Find where the given text appears and provide that cell's center as (X, Y) coordinate. 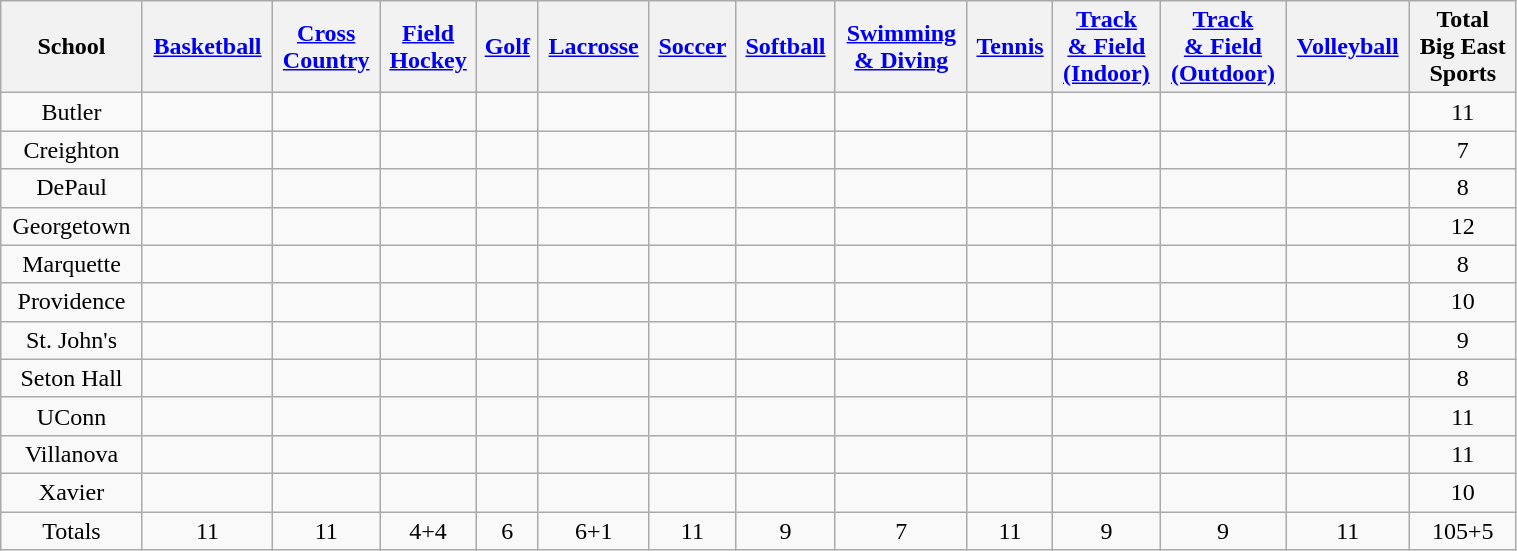
St. John's (72, 340)
CrossCountry (326, 47)
Butler (72, 112)
Softball (786, 47)
Creighton (72, 150)
6+1 (594, 531)
Xavier (72, 492)
Basketball (207, 47)
Track& Field(Outdoor) (1223, 47)
Track& Field(Indoor) (1106, 47)
Marquette (72, 264)
105+5 (1463, 531)
Lacrosse (594, 47)
Georgetown (72, 226)
Volleyball (1348, 47)
Totals (72, 531)
TotalBig EastSports (1463, 47)
Tennis (1010, 47)
4+4 (428, 531)
School (72, 47)
Providence (72, 302)
6 (507, 531)
Seton Hall (72, 378)
Golf (507, 47)
FieldHockey (428, 47)
Villanova (72, 454)
12 (1463, 226)
Swimming& Diving (901, 47)
UConn (72, 416)
DePaul (72, 188)
Soccer (692, 47)
